Determine the (X, Y) coordinate at the center of the cell enclosing the given text.  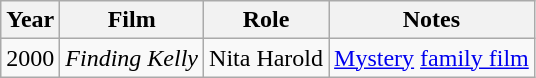
Nita Harold (266, 58)
Film (132, 20)
Role (266, 20)
2000 (30, 58)
Notes (432, 20)
Mystery family film (432, 58)
Year (30, 20)
Finding Kelly (132, 58)
